Find where the given text appears and provide that cell's center as [x, y] coordinate. 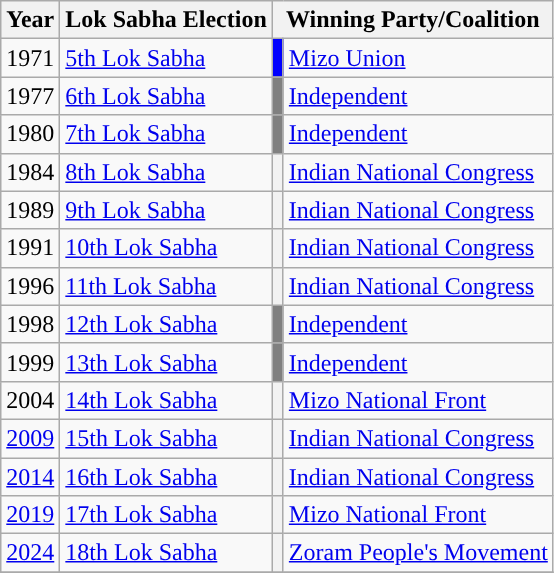
Zoram People's Movement [418, 553]
13th Lok Sabha [166, 362]
Mizo Union [418, 58]
1971 [30, 58]
16th Lok Sabha [166, 477]
14th Lok Sabha [166, 400]
1989 [30, 210]
Lok Sabha Election [166, 20]
5th Lok Sabha [166, 58]
15th Lok Sabha [166, 438]
17th Lok Sabha [166, 515]
18th Lok Sabha [166, 553]
1980 [30, 134]
1977 [30, 96]
1984 [30, 172]
Year [30, 20]
2009 [30, 438]
1996 [30, 286]
10th Lok Sabha [166, 248]
2019 [30, 515]
12th Lok Sabha [166, 324]
Winning Party/Coalition [412, 20]
11th Lok Sabha [166, 286]
7th Lok Sabha [166, 134]
6th Lok Sabha [166, 96]
9th Lok Sabha [166, 210]
2004 [30, 400]
2024 [30, 553]
1999 [30, 362]
1998 [30, 324]
2014 [30, 477]
8th Lok Sabha [166, 172]
1991 [30, 248]
